From the cell containing the given text, extract its center point as [X, Y] coordinate. 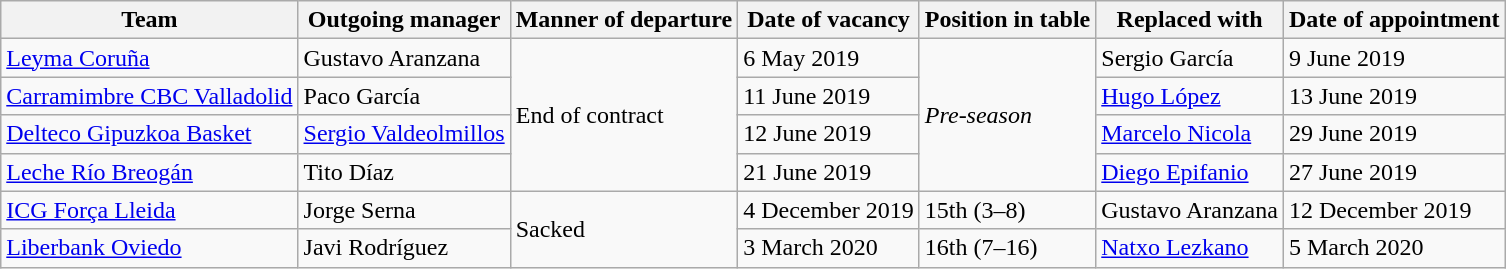
29 June 2019 [1394, 134]
6 May 2019 [829, 58]
Replaced with [1190, 20]
15th (3–8) [1007, 210]
21 June 2019 [829, 172]
Date of appointment [1394, 20]
27 June 2019 [1394, 172]
12 December 2019 [1394, 210]
Sergio Valdeolmillos [404, 134]
Paco García [404, 96]
Diego Epifanio [1190, 172]
Manner of departure [624, 20]
Jorge Serna [404, 210]
Hugo López [1190, 96]
3 March 2020 [829, 248]
ICG Força Lleida [150, 210]
Liberbank Oviedo [150, 248]
Sacked [624, 229]
Sergio García [1190, 58]
Date of vacancy [829, 20]
4 December 2019 [829, 210]
Leche Río Breogán [150, 172]
Tito Díaz [404, 172]
End of contract [624, 115]
Leyma Coruña [150, 58]
Team [150, 20]
11 June 2019 [829, 96]
9 June 2019 [1394, 58]
Outgoing manager [404, 20]
16th (7–16) [1007, 248]
12 June 2019 [829, 134]
Javi Rodríguez [404, 248]
Delteco Gipuzkoa Basket [150, 134]
Pre-season [1007, 115]
Natxo Lezkano [1190, 248]
13 June 2019 [1394, 96]
Carramimbre CBC Valladolid [150, 96]
Position in table [1007, 20]
Marcelo Nicola [1190, 134]
5 March 2020 [1394, 248]
